Output the [x, y] coordinate of the center of the cell containing the given text.  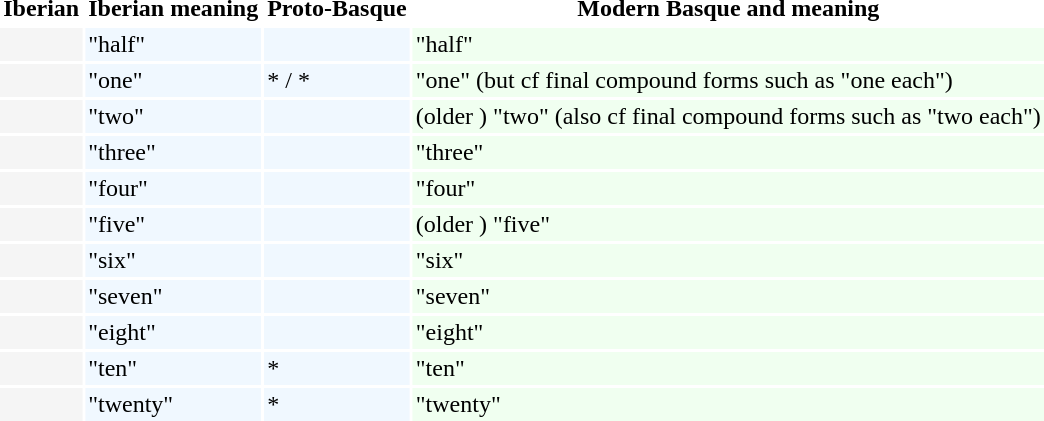
"one" (but cf final compound forms such as "one each") [728, 80]
* / * [337, 80]
"five" [173, 224]
"two" [173, 116]
(older ) "two" (also cf final compound forms such as "two each") [728, 116]
"one" [173, 80]
(older ) "five" [728, 224]
